Identify which cell holds the provided text, then report its (X, Y) central coordinate. 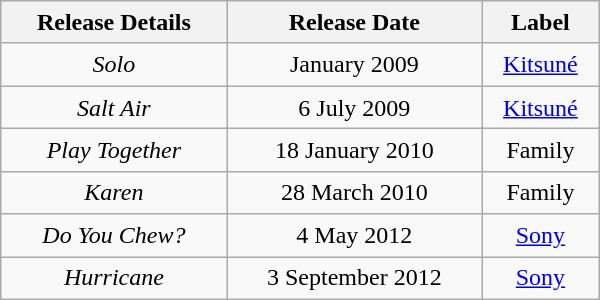
18 January 2010 (354, 150)
Do You Chew? (114, 236)
Label (541, 22)
4 May 2012 (354, 236)
Release Date (354, 22)
3 September 2012 (354, 278)
Karen (114, 192)
Play Together (114, 150)
Salt Air (114, 108)
Hurricane (114, 278)
Solo (114, 64)
Release Details (114, 22)
28 March 2010 (354, 192)
6 July 2009 (354, 108)
January 2009 (354, 64)
